Locate the cell with the specified text and output its [x, y] center coordinate. 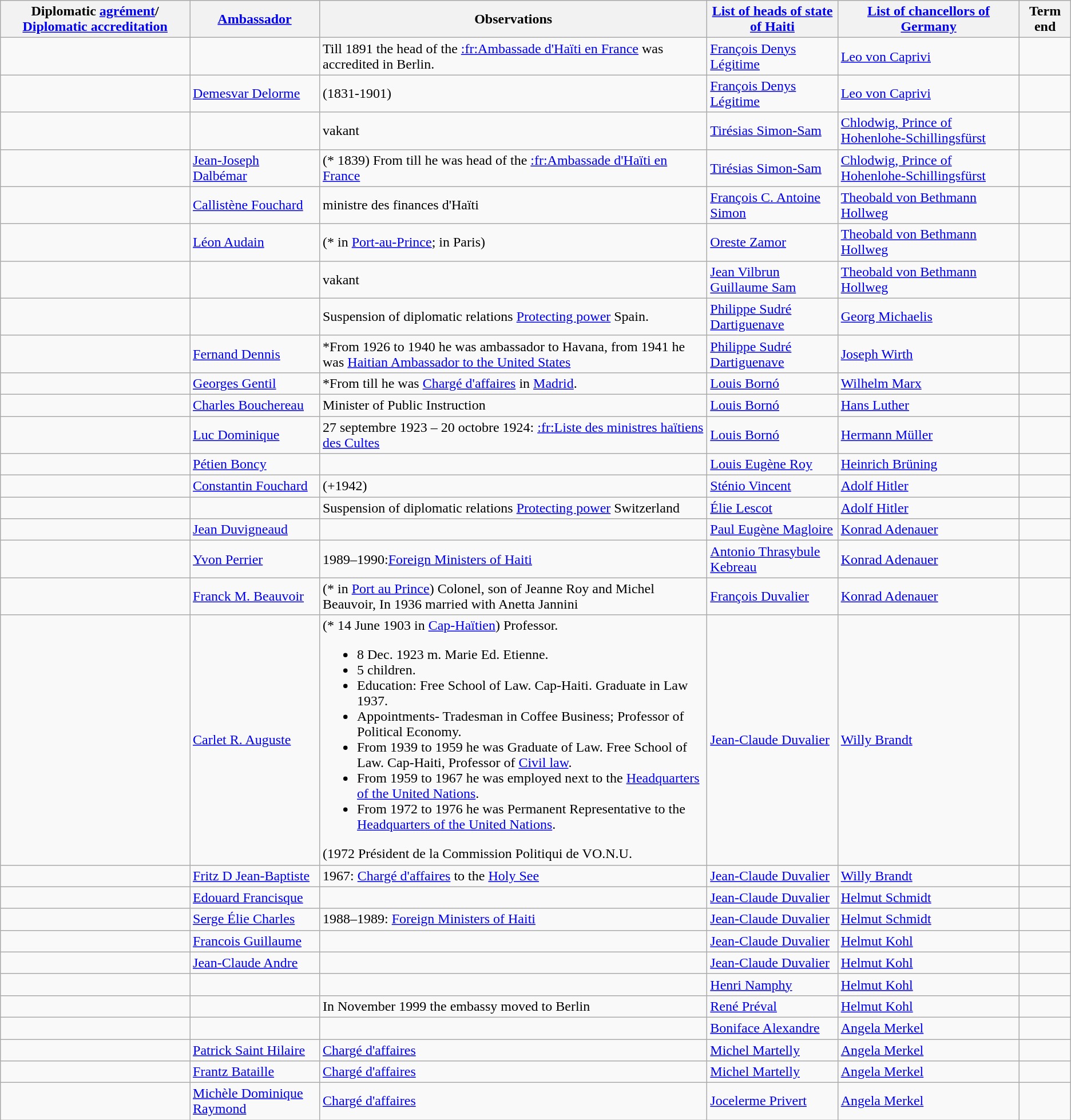
Franck M. Beauvoir [255, 596]
List of chancellors of Germany [929, 19]
(* in Port au Prince) Colonel, son of Jeanne Roy and Michel Beauvoir, In 1936 married with Anetta Jannini [513, 596]
(1831-1901) [513, 94]
*From 1926 to 1940 he was ambassador to Havana, from 1941 he was Haitian Ambassador to the United States [513, 354]
Minister of Public Instruction [513, 405]
Fernand Dennis [255, 354]
Callistène Fouchard [255, 205]
Suspension of diplomatic relations Protecting power Spain. [513, 317]
Patrick Saint Hilaire [255, 1050]
(+1942) [513, 486]
Suspension of diplomatic relations Protecting power Switzerland [513, 508]
Jean Duvigneaud [255, 530]
Francois Guillaume [255, 941]
Carlet R. Auguste [255, 740]
Hans Luther [929, 405]
Luc Dominique [255, 435]
List of heads of state of Haiti [772, 19]
René Préval [772, 1006]
Pétien Boncy [255, 464]
(* 1839) From till he was head of the :fr:Ambassade d'Haïti en France [513, 168]
Paul Eugène Magloire [772, 530]
27 septembre 1923 – 20 octobre 1924: :fr:Liste des ministres haïtiens des Cultes [513, 435]
Wilhelm Marx [929, 383]
Edouard Francisque [255, 897]
Ambassador [255, 19]
Antonio Thrasybule Kebreau [772, 559]
François C. Antoine Simon [772, 205]
Michèle Dominique Raymond [255, 1102]
Constantin Fouchard [255, 486]
Demesvar Delorme [255, 94]
Jean-Claude Andre [255, 963]
Léon Audain [255, 243]
1988–1989: Foreign Ministers of Haiti [513, 919]
Yvon Perrier [255, 559]
Jocelerme Privert [772, 1102]
Louis Eugène Roy [772, 464]
In November 1999 the embassy moved to Berlin [513, 1006]
*From till he was Chargé d'affaires in Madrid. [513, 383]
Diplomatic agrément/ Diplomatic accreditation [95, 19]
Sténio Vincent [772, 486]
(* in Port-au-Prince; in Paris) [513, 243]
Heinrich Brüning [929, 464]
François Duvalier [772, 596]
1989–1990:Foreign Ministers of Haiti [513, 559]
Georg Michaelis [929, 317]
Boniface Alexandre [772, 1028]
Joseph Wirth [929, 354]
Henri Namphy [772, 984]
Observations [513, 19]
Jean-Joseph Dalbémar [255, 168]
Till 1891 the head of the :fr:Ambassade d'Haïti en France was accredited in Berlin. [513, 56]
Élie Lescot [772, 508]
Serge Élie Charles [255, 919]
1967: Chargé d'affaires to the Holy See [513, 876]
Hermann Müller [929, 435]
Georges Gentil [255, 383]
Oreste Zamor [772, 243]
Jean Vilbrun Guillaume Sam [772, 279]
Term end [1045, 19]
Fritz D Jean-Baptiste [255, 876]
Charles Bouchereau [255, 405]
Frantz Bataille [255, 1072]
ministre des finances d'Haïti [513, 205]
